Extract the (x, y) coordinate from the center of the cell holding the provided text.  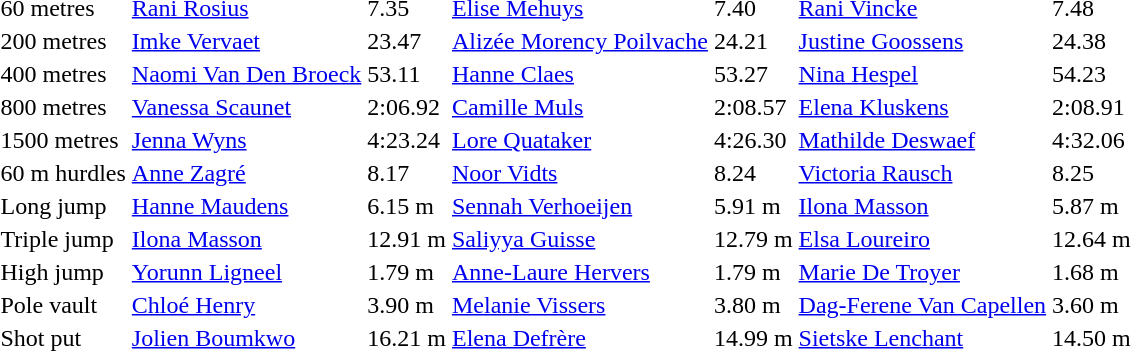
Hanne Maudens (246, 206)
8.17 (407, 173)
Lore Quataker (580, 140)
Melanie Vissers (580, 305)
12.79 m (753, 239)
Victoria Rausch (922, 173)
Marie De Troyer (922, 272)
2:06.92 (407, 107)
3.80 m (753, 305)
53.27 (753, 74)
Chloé Henry (246, 305)
2:08.57 (753, 107)
Naomi Van Den Broeck (246, 74)
Jenna Wyns (246, 140)
Noor Vidts (580, 173)
Elsa Loureiro (922, 239)
4:23.24 (407, 140)
53.11 (407, 74)
Saliyya Guisse (580, 239)
12.91 m (407, 239)
Anne-Laure Hervers (580, 272)
Camille Muls (580, 107)
24.21 (753, 41)
Nina Hespel (922, 74)
Sennah Verhoeijen (580, 206)
Yorunn Ligneel (246, 272)
Alizée Morency Poilvache (580, 41)
23.47 (407, 41)
Vanessa Scaunet (246, 107)
4:26.30 (753, 140)
Justine Goossens (922, 41)
Dag-Ferene Van Capellen (922, 305)
8.24 (753, 173)
5.91 m (753, 206)
Hanne Claes (580, 74)
3.90 m (407, 305)
Anne Zagré (246, 173)
Elena Kluskens (922, 107)
Mathilde Deswaef (922, 140)
Imke Vervaet (246, 41)
6.15 m (407, 206)
